Capture the cell that displays the provided text and extract its (X, Y) central coordinate. 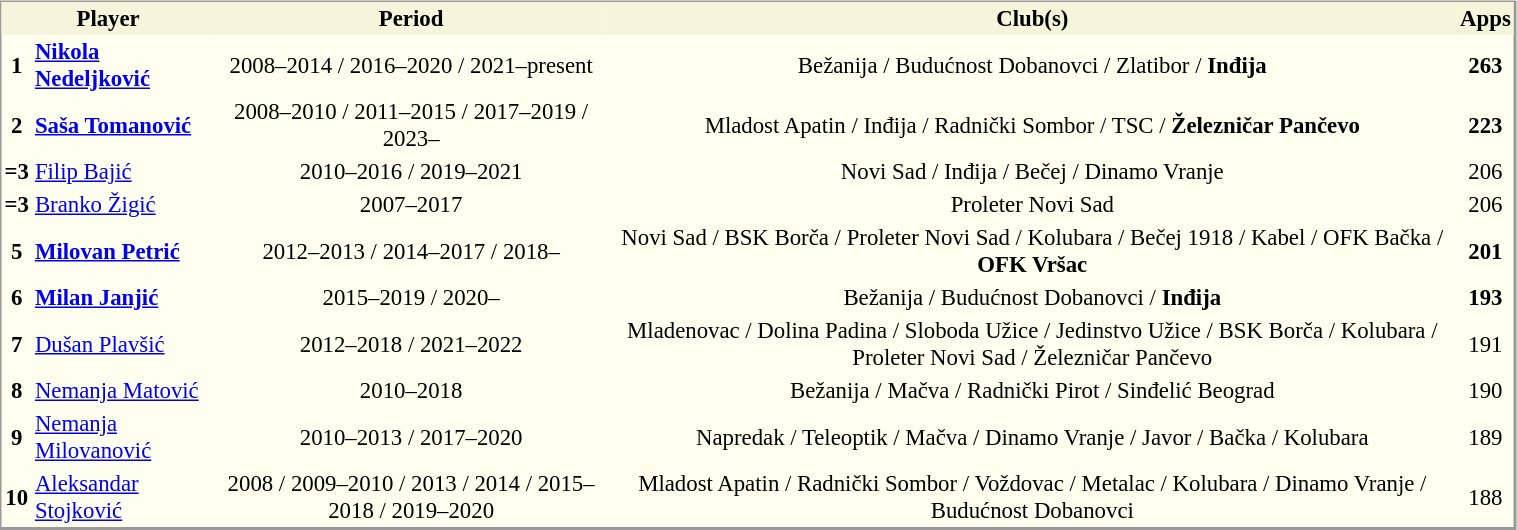
2015–2019 / 2020– (412, 298)
Napredak / Teleoptik / Mačva / Dinamo Vranje / Javor / Bačka / Kolubara (1033, 437)
Mladenovac / Dolina Padina / Sloboda Užice / Jedinstvo Užice / BSK Borča / Kolubara / Proleter Novi Sad / Železničar Pančevo (1033, 344)
6 (17, 298)
Milovan Petrić (124, 251)
2010–2018 (412, 390)
2010–2016 / 2019–2021 (412, 172)
2007–2017 (412, 204)
Nemanja Milovanović (124, 437)
Milan Janjić (124, 298)
2008–2010 / 2011–2015 / 2017–2019 / 2023– (412, 125)
Aleksandar Stojković (124, 497)
10 (17, 497)
223 (1486, 125)
Novi Sad / Inđija / Bečej / Dinamo Vranje (1033, 172)
201 (1486, 251)
Bežanija / Budućnost Dobanovci / Inđija (1033, 298)
1 (17, 65)
Mladost Apatin / Radnički Sombor / Voždovac / Metalac / Kolubara / Dinamo Vranje / Budućnost Dobanovci (1033, 497)
Dušan Plavšić (124, 344)
2008–2014 / 2016–2020 / 2021–present (412, 65)
Mladost Apatin / Inđija / Radnički Sombor / TSC / Železničar Pančevo (1033, 125)
2010–2013 / 2017–2020 (412, 437)
Proleter Novi Sad (1033, 204)
Nikola Nedeljković (124, 65)
190 (1486, 390)
8 (17, 390)
9 (17, 437)
Novi Sad / BSK Borča / Proleter Novi Sad / Kolubara / Bečej 1918 / Kabel / OFK Bačka / OFK Vršac (1033, 251)
Apps (1486, 18)
Period (412, 18)
263 (1486, 65)
Branko Žigić (124, 204)
2 (17, 125)
Club(s) (1033, 18)
2008 / 2009–2010 / 2013 / 2014 / 2015–2018 / 2019–2020 (412, 497)
Nemanja Matović (124, 390)
2012–2018 / 2021–2022 (412, 344)
Player (108, 18)
191 (1486, 344)
193 (1486, 298)
189 (1486, 437)
Filip Bajić (124, 172)
188 (1486, 497)
Bežanija / Mačva / Radnički Pirot / Sinđelić Beograd (1033, 390)
Bežanija / Budućnost Dobanovci / Zlatibor / Inđija (1033, 65)
7 (17, 344)
Saša Tomanović (124, 125)
2012–2013 / 2014–2017 / 2018– (412, 251)
5 (17, 251)
